Scan for the cell matching the given text and deliver its (X, Y) coordinate at center. 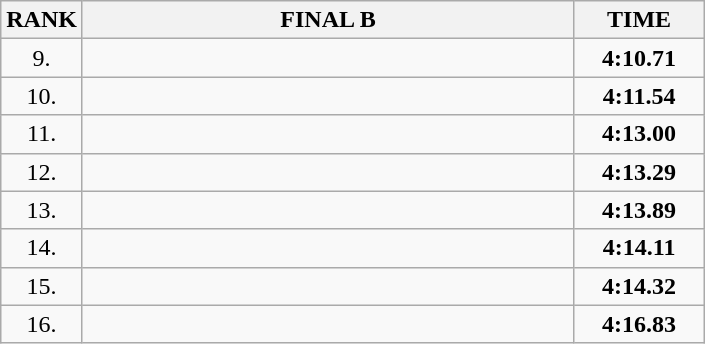
13. (42, 210)
4:16.83 (640, 324)
15. (42, 286)
10. (42, 96)
FINAL B (328, 20)
RANK (42, 20)
16. (42, 324)
9. (42, 58)
TIME (640, 20)
4:11.54 (640, 96)
4:13.00 (640, 134)
14. (42, 248)
11. (42, 134)
4:14.11 (640, 248)
4:13.89 (640, 210)
4:14.32 (640, 286)
12. (42, 172)
4:13.29 (640, 172)
4:10.71 (640, 58)
